Scan for the cell matching the given text and deliver its [x, y] coordinate at center. 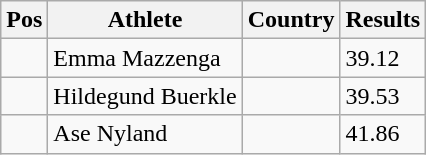
39.12 [383, 58]
Athlete [145, 20]
41.86 [383, 134]
Pos [24, 20]
Results [383, 20]
Hildegund Buerkle [145, 96]
39.53 [383, 96]
Country [291, 20]
Ase Nyland [145, 134]
Emma Mazzenga [145, 58]
